For the text-containing cell, return its midpoint in (x, y) coordinate format. 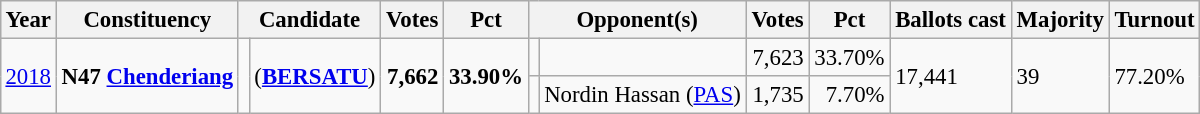
Constituency (147, 20)
33.70% (850, 57)
Ballots cast (950, 20)
N47 Chenderiang (147, 76)
Nordin Hassan (PAS) (642, 95)
(BERSATU) (315, 76)
Candidate (309, 20)
2018 (28, 76)
Majority (1060, 20)
1,735 (778, 95)
Turnout (1154, 20)
7,662 (412, 76)
Year (28, 20)
7,623 (778, 57)
33.90% (486, 76)
Opponent(s) (637, 20)
77.20% (1154, 76)
7.70% (850, 95)
17,441 (950, 76)
39 (1060, 76)
